Pinpoint the cell where the given text exists, returning its [x, y] midpoint coordinate. 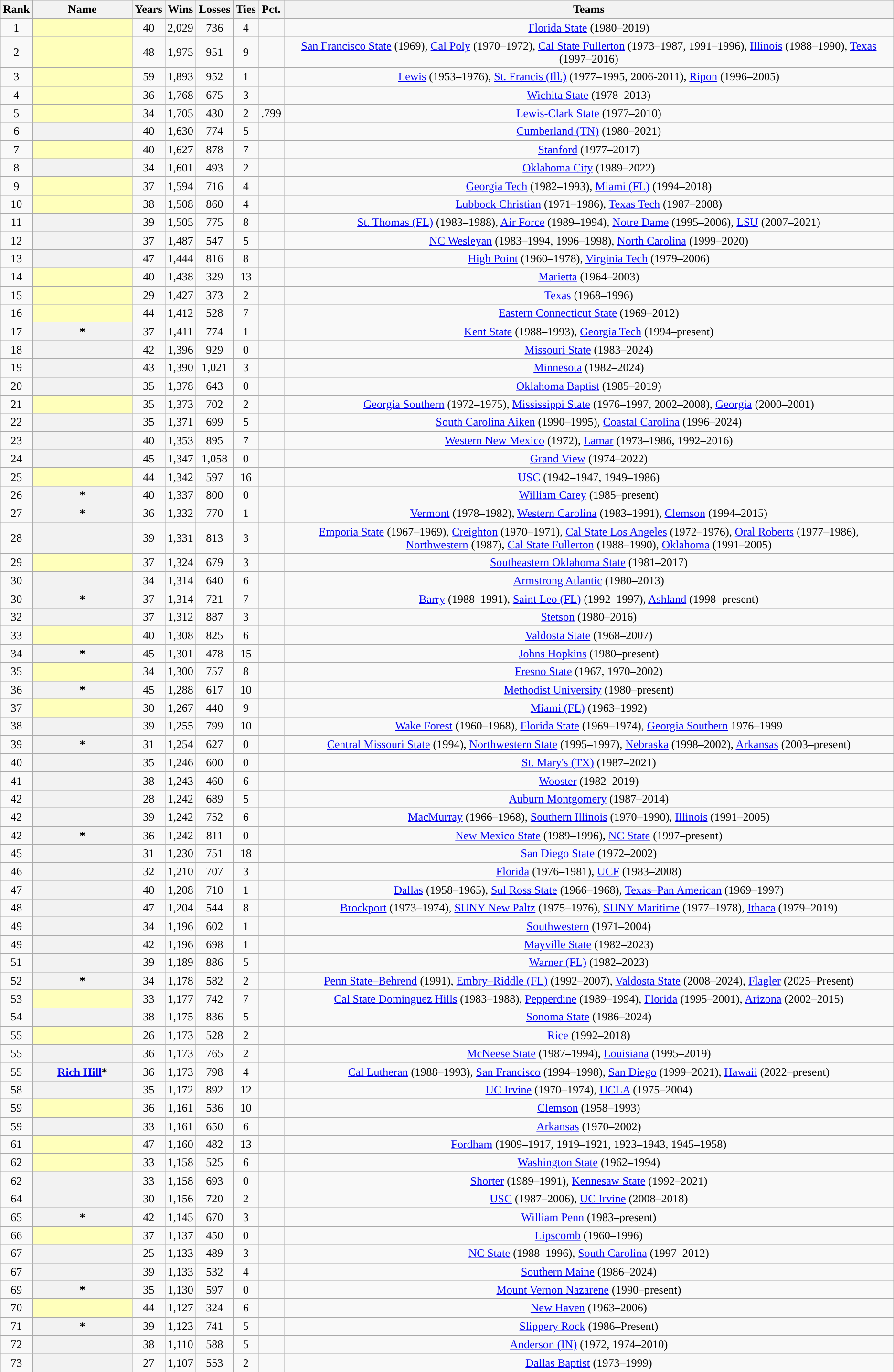
544 [214, 908]
Georgia Southern (1972–1975), Mississippi State (1976–1997, 2002–2008), Georgia (2000–2001) [588, 404]
1,301 [181, 654]
Anderson (IN) (1972, 1974–2010) [588, 1344]
64 [16, 1199]
430 [214, 113]
Marietta (1964–2003) [588, 277]
San Diego State (1972–2002) [588, 854]
1,230 [181, 854]
1,123 [181, 1326]
43 [149, 368]
St. Mary's (TX) (1987–2021) [588, 762]
19 [16, 368]
Washington State (1962–1994) [588, 1163]
Central Missouri State (1994), Northwestern State (1995–1997), Nebraska (1998–2002), Arkansas (2003–present) [588, 744]
689 [214, 799]
1,427 [181, 295]
929 [214, 350]
742 [214, 999]
1,508 [181, 204]
Mount Vernon Nazarene (1990–present) [588, 1290]
Southeastern Oklahoma State (1981–2017) [588, 563]
1,337 [181, 495]
Armstrong Atlantic (1980–2013) [588, 581]
.799 [271, 113]
54 [16, 1017]
324 [214, 1308]
Wooster (1982–2019) [588, 781]
1,156 [181, 1199]
William Carey (1985–present) [588, 495]
1,160 [181, 1145]
1,444 [181, 259]
1,627 [181, 150]
887 [214, 617]
Auburn Montgomery (1987–2014) [588, 799]
602 [214, 926]
24 [16, 459]
72 [16, 1344]
775 [214, 222]
1,324 [181, 563]
582 [214, 981]
1,308 [181, 635]
Southwestern (1971–2004) [588, 926]
1,505 [181, 222]
Oklahoma Baptist (1985–2019) [588, 386]
1,371 [181, 422]
1,254 [181, 744]
Florida State (1980–2019) [588, 28]
1,204 [181, 908]
51 [16, 963]
Western New Mexico (1972), Lamar (1973–1986, 1992–2016) [588, 440]
811 [214, 836]
770 [214, 513]
329 [214, 277]
New Mexico State (1989–1996), NC State (1997–present) [588, 836]
1,110 [181, 1344]
1,378 [181, 386]
1,175 [181, 1017]
951 [214, 53]
23 [16, 440]
751 [214, 854]
Losses [214, 10]
1,021 [214, 368]
675 [214, 95]
836 [214, 1017]
Dallas (1958–1965), Sul Ross State (1966–1968), Texas–Pan American (1969–1997) [588, 890]
460 [214, 781]
20 [16, 386]
482 [214, 1145]
1,178 [181, 981]
Barry (1988–1991), Saint Leo (FL) (1992–1997), Ashland (1998–present) [588, 599]
816 [214, 259]
53 [16, 999]
Lipscomb (1960–1996) [588, 1235]
1,246 [181, 762]
1,107 [181, 1362]
Mayville State (1982–2023) [588, 944]
1,058 [214, 459]
High Point (1960–1978), Virginia Tech (1979–2006) [588, 259]
1,411 [181, 332]
Arkansas (1970–2002) [588, 1126]
1,487 [181, 240]
721 [214, 599]
Eastern Connecticut State (1969–2012) [588, 313]
1,145 [181, 1217]
Oklahoma City (1989–2022) [588, 168]
UC Irvine (1970–1974), UCLA (1975–2004) [588, 1090]
489 [214, 1254]
1,342 [181, 477]
650 [214, 1126]
752 [214, 817]
1,396 [181, 350]
Texas (1968–1996) [588, 295]
813 [214, 538]
1,332 [181, 513]
1,267 [181, 708]
741 [214, 1326]
1,177 [181, 999]
1,594 [181, 186]
450 [214, 1235]
698 [214, 944]
14 [16, 277]
952 [214, 77]
1,705 [181, 113]
892 [214, 1090]
71 [16, 1326]
710 [214, 890]
1,172 [181, 1090]
William Penn (1983–present) [588, 1217]
McNeese State (1987–1994), Louisiana (1995–2019) [588, 1053]
627 [214, 744]
878 [214, 150]
58 [16, 1090]
1,130 [181, 1290]
Rice (1992–2018) [588, 1035]
Penn State–Behrend (1991), Embry–Riddle (FL) (1992–2007), Valdosta State (2008–2024), Flagler (2025–Present) [588, 981]
720 [214, 1199]
1,390 [181, 368]
USC (1942–1947, 1949–1986) [588, 477]
493 [214, 168]
757 [214, 672]
Pct. [271, 10]
588 [214, 1344]
Ties [245, 10]
Valdosta State (1968–2007) [588, 635]
Kent State (1988–1993), Georgia Tech (1994–present) [588, 332]
Methodist University (1980–present) [588, 690]
1,347 [181, 459]
Lewis-Clark State (1977–2010) [588, 113]
707 [214, 872]
Georgia Tech (1982–1993), Miami (FL) (1994–2018) [588, 186]
640 [214, 581]
Stetson (1980–2016) [588, 617]
Wins [181, 10]
895 [214, 440]
699 [214, 422]
Sonoma State (1986–2024) [588, 1017]
670 [214, 1217]
Shorter (1989–1991), Kennesaw State (1992–2021) [588, 1181]
22 [16, 422]
Cal State Dominguez Hills (1983–1988), Pepperdine (1989–1994), Florida (1995–2001), Arizona (2002–2015) [588, 999]
1,893 [181, 77]
716 [214, 186]
41 [16, 781]
643 [214, 386]
Johns Hopkins (1980–present) [588, 654]
536 [214, 1108]
Dallas Baptist (1973–1999) [588, 1362]
Slippery Rock (1986–Present) [588, 1326]
Fordham (1909–1917, 1919–1921, 1923–1943, 1945–1958) [588, 1145]
532 [214, 1272]
2,029 [181, 28]
886 [214, 963]
21 [16, 404]
1,975 [181, 53]
70 [16, 1308]
765 [214, 1053]
Cal Lutheran (1988–1993), San Francisco (1994–1998), San Diego (1999–2021), Hawaii (2022–present) [588, 1072]
Miami (FL) (1963–1992) [588, 708]
St. Thomas (FL) (1983–1988), Air Force (1989–1994), Notre Dame (1995–2006), LSU (2007–2021) [588, 222]
693 [214, 1181]
Warner (FL) (1982–2023) [588, 963]
1,189 [181, 963]
San Francisco State (1969), Cal Poly (1970–1972), Cal State Fullerton (1973–1987, 1991–1996), Illinois (1988–1990), Texas (1997–2016) [588, 53]
553 [214, 1362]
65 [16, 1217]
1,255 [181, 726]
NC State (1988–1996), South Carolina (1997–2012) [588, 1254]
1,300 [181, 672]
17 [16, 332]
Wake Forest (1960–1968), Florida State (1969–1974), Georgia Southern 1976–1999 [588, 726]
1,127 [181, 1308]
1,331 [181, 538]
702 [214, 404]
Years [149, 10]
Rich Hill* [82, 1072]
373 [214, 295]
66 [16, 1235]
Cumberland (TN) (1980–2021) [588, 131]
525 [214, 1163]
61 [16, 1145]
1,373 [181, 404]
69 [16, 1290]
798 [214, 1072]
USC (1987–2006), UC Irvine (2008–2018) [588, 1199]
Name [82, 10]
11 [16, 222]
Brockport (1973–1974), SUNY New Paltz (1975–1976), SUNY Maritime (1977–1978), Ithaca (1979–2019) [588, 908]
799 [214, 726]
1,210 [181, 872]
Lubbock Christian (1971–1986), Texas Tech (1987–2008) [588, 204]
Clemson (1958–1993) [588, 1108]
1,412 [181, 313]
Teams [588, 10]
1,601 [181, 168]
Southern Maine (1986–2024) [588, 1272]
1,208 [181, 890]
736 [214, 28]
New Haven (1963–2006) [588, 1308]
73 [16, 1362]
Stanford (1977–2017) [588, 150]
1,288 [181, 690]
1,353 [181, 440]
478 [214, 654]
Fresno State (1967, 1970–2002) [588, 672]
Rank [16, 10]
860 [214, 204]
1,312 [181, 617]
Missouri State (1983–2024) [588, 350]
1,768 [181, 95]
Wichita State (1978–2013) [588, 95]
600 [214, 762]
Grand View (1974–2022) [588, 459]
46 [16, 872]
1,438 [181, 277]
440 [214, 708]
Vermont (1978–1982), Western Carolina (1983–1991), Clemson (1994–2015) [588, 513]
1,243 [181, 781]
52 [16, 981]
617 [214, 690]
NC Wesleyan (1983–1994, 1996–1998), North Carolina (1999–2020) [588, 240]
MacMurray (1966–1968), Southern Illinois (1970–1990), Illinois (1991–2005) [588, 817]
825 [214, 635]
Minnesota (1982–2024) [588, 368]
800 [214, 495]
Florida (1976–1981), UCF (1983–2008) [588, 872]
547 [214, 240]
1,630 [181, 131]
1,137 [181, 1235]
South Carolina Aiken (1990–1995), Coastal Carolina (1996–2024) [588, 422]
679 [214, 563]
Lewis (1953–1976), St. Francis (Ill.) (1977–1995, 2006-2011), Ripon (1996–2005) [588, 77]
